Determine the [x, y] coordinate at the center of the cell enclosing the given text.  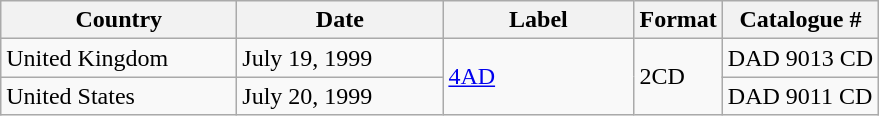
2CD [678, 77]
United States [119, 96]
DAD 9013 CD [800, 58]
Format [678, 20]
Date [340, 20]
Catalogue # [800, 20]
4AD [538, 77]
July 20, 1999 [340, 96]
DAD 9011 CD [800, 96]
July 19, 1999 [340, 58]
United Kingdom [119, 58]
Country [119, 20]
Label [538, 20]
